Return [x, y] of the center of cell containing provided text 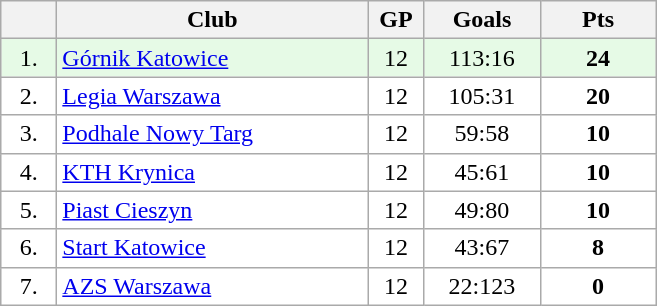
4. [29, 172]
43:67 [482, 248]
Górnik Katowice [212, 58]
Podhale Nowy Targ [212, 134]
7. [29, 286]
2. [29, 96]
5. [29, 210]
59:58 [482, 134]
22:123 [482, 286]
KTH Krynica [212, 172]
AZS Warszawa [212, 286]
Piast Cieszyn [212, 210]
Legia Warszawa [212, 96]
113:16 [482, 58]
Goals [482, 20]
0 [598, 286]
20 [598, 96]
Start Katowice [212, 248]
8 [598, 248]
6. [29, 248]
49:80 [482, 210]
24 [598, 58]
Club [212, 20]
45:61 [482, 172]
GP [396, 20]
105:31 [482, 96]
3. [29, 134]
1. [29, 58]
Pts [598, 20]
